Identify which cell holds the provided text, then report its (X, Y) central coordinate. 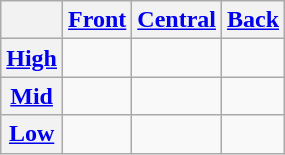
Front (98, 20)
Central (177, 20)
Back (254, 20)
Low (32, 134)
High (32, 58)
Mid (32, 96)
